Detect which cell encompasses the target text, then output its [X, Y] center coordinate. 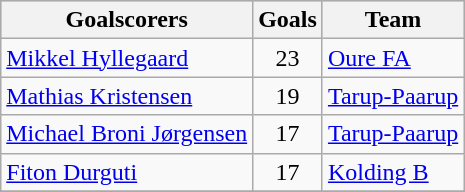
19 [288, 96]
Kolding B [392, 172]
Michael Broni Jørgensen [127, 134]
23 [288, 58]
Oure FA [392, 58]
Team [392, 20]
Mikkel Hyllegaard [127, 58]
Goals [288, 20]
Goalscorers [127, 20]
Fiton Durguti [127, 172]
Mathias Kristensen [127, 96]
